For the text-containing cell, return its midpoint in (X, Y) coordinate format. 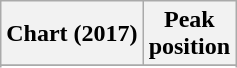
Chart (2017) (72, 34)
Peakposition (189, 34)
